Extract the [x, y] coordinate from the center of the cell holding the provided text.  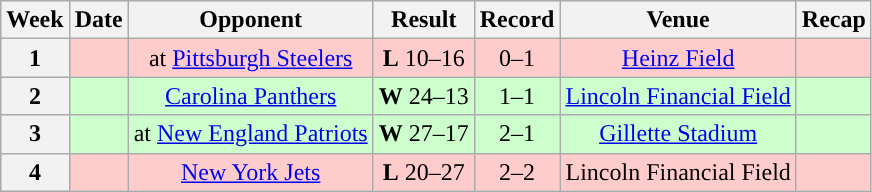
New York Jets [250, 172]
Gillette Stadium [678, 134]
Week [35, 20]
L 10–16 [424, 58]
1–1 [517, 96]
2–1 [517, 134]
Venue [678, 20]
2 [35, 96]
3 [35, 134]
Recap [834, 20]
W 24–13 [424, 96]
4 [35, 172]
Opponent [250, 20]
at Pittsburgh Steelers [250, 58]
L 20–27 [424, 172]
2–2 [517, 172]
0–1 [517, 58]
at New England Patriots [250, 134]
Date [98, 20]
Record [517, 20]
Result [424, 20]
W 27–17 [424, 134]
Carolina Panthers [250, 96]
1 [35, 58]
Heinz Field [678, 58]
